Provide the (x, y) coordinate of the cell's center where the given text is located.  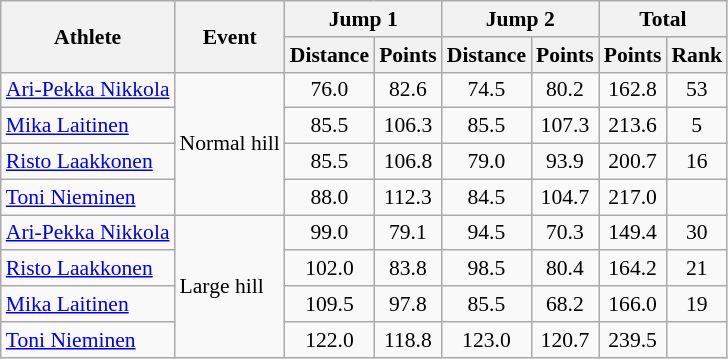
70.3 (565, 233)
79.1 (408, 233)
30 (696, 233)
Total (663, 19)
162.8 (633, 90)
118.8 (408, 340)
122.0 (330, 340)
53 (696, 90)
5 (696, 126)
106.3 (408, 126)
123.0 (486, 340)
164.2 (633, 269)
200.7 (633, 162)
21 (696, 269)
102.0 (330, 269)
Jump 2 (520, 19)
Event (230, 36)
Rank (696, 55)
109.5 (330, 304)
217.0 (633, 197)
239.5 (633, 340)
88.0 (330, 197)
76.0 (330, 90)
80.4 (565, 269)
112.3 (408, 197)
Large hill (230, 286)
107.3 (565, 126)
99.0 (330, 233)
19 (696, 304)
Athlete (88, 36)
97.8 (408, 304)
120.7 (565, 340)
94.5 (486, 233)
166.0 (633, 304)
68.2 (565, 304)
106.8 (408, 162)
Jump 1 (364, 19)
104.7 (565, 197)
74.5 (486, 90)
79.0 (486, 162)
149.4 (633, 233)
93.9 (565, 162)
82.6 (408, 90)
83.8 (408, 269)
16 (696, 162)
98.5 (486, 269)
Normal hill (230, 143)
84.5 (486, 197)
80.2 (565, 90)
213.6 (633, 126)
